Extract the (X, Y) coordinate from the center of the cell holding the provided text.  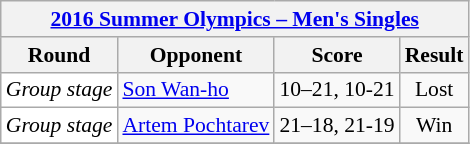
21–18, 21-19 (336, 126)
Artem Pochtarev (196, 126)
Opponent (196, 55)
Score (336, 55)
Son Wan-ho (196, 90)
Win (434, 126)
Round (60, 55)
Result (434, 55)
Lost (434, 90)
10–21, 10-21 (336, 90)
2016 Summer Olympics – Men's Singles (235, 19)
